Identify which cell holds the provided text, then report its (x, y) central coordinate. 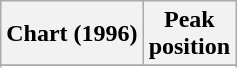
Peakposition (189, 34)
Chart (1996) (72, 34)
